Detect which cell encompasses the target text, then output its [X, Y] center coordinate. 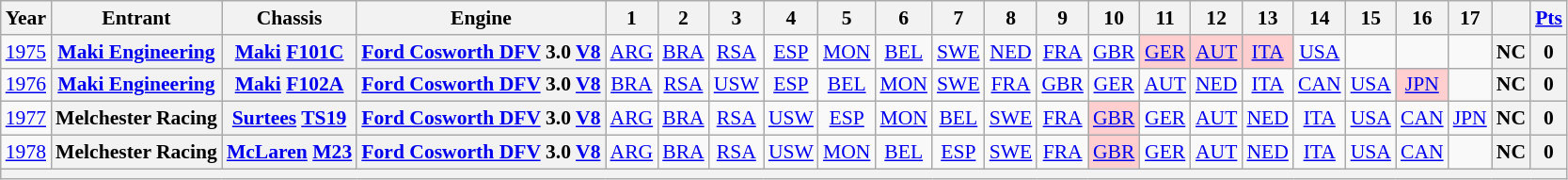
Maki F101C [290, 52]
8 [1011, 18]
5 [847, 18]
15 [1371, 18]
12 [1216, 18]
13 [1267, 18]
McLaren M23 [290, 153]
Pts [1548, 18]
2 [683, 18]
6 [903, 18]
Surtees TS19 [290, 119]
10 [1114, 18]
17 [1470, 18]
7 [958, 18]
1 [632, 18]
4 [791, 18]
Year [26, 18]
Entrant [136, 18]
1975 [26, 52]
1976 [26, 85]
Chassis [290, 18]
1977 [26, 119]
9 [1063, 18]
11 [1164, 18]
Engine [481, 18]
14 [1320, 18]
16 [1422, 18]
1978 [26, 153]
Maki F102A [290, 85]
3 [736, 18]
